Output the (X, Y) coordinate of the center of the cell containing the given text.  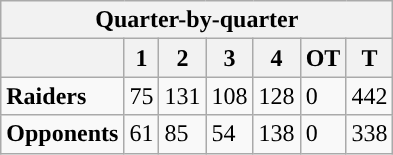
OT (323, 58)
442 (370, 96)
Raiders (62, 96)
128 (276, 96)
T (370, 58)
3 (230, 58)
61 (142, 134)
2 (182, 58)
108 (230, 96)
85 (182, 134)
4 (276, 58)
Quarter-by-quarter (197, 20)
54 (230, 134)
1 (142, 58)
138 (276, 134)
131 (182, 96)
338 (370, 134)
75 (142, 96)
Opponents (62, 134)
